Provide the [x, y] coordinate of the cell's center where the given text is located.  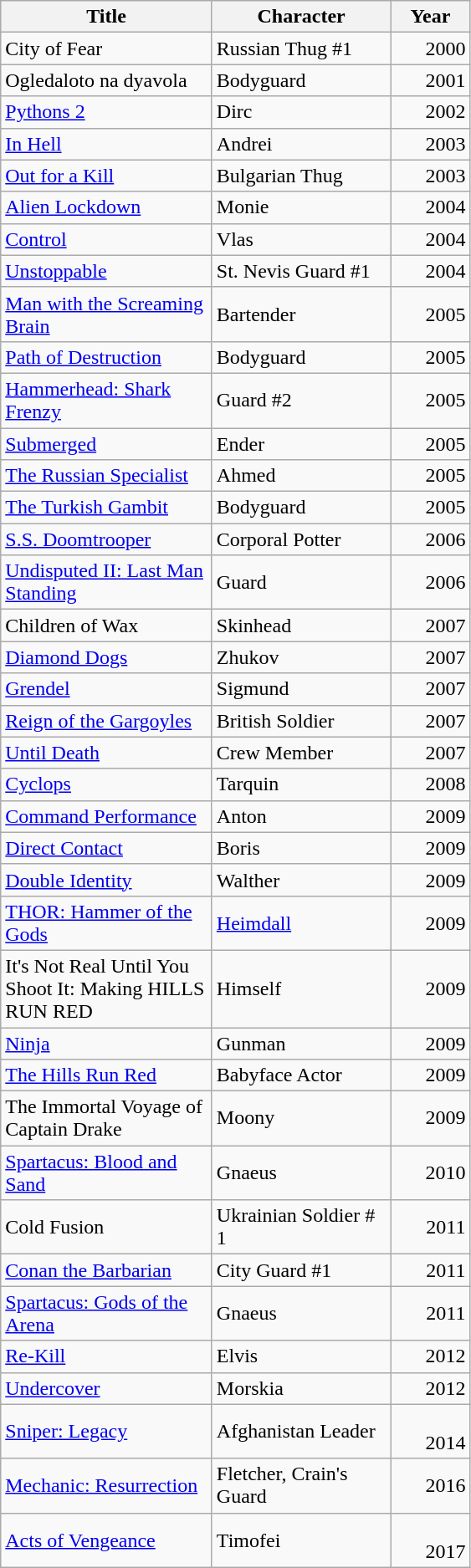
Monie [301, 207]
Ahmed [301, 476]
2010 [430, 1172]
Bulgarian Thug [301, 176]
Fletcher, Crain's Guard [301, 1485]
Morskia [301, 1388]
Bartender [301, 314]
Elvis [301, 1356]
Ogledaloto na dyavola [107, 80]
Double Identity [107, 880]
Walther [301, 880]
Zhukov [301, 657]
Direct Contact [107, 848]
Control [107, 239]
2001 [430, 80]
2008 [430, 784]
Re-Kill [107, 1356]
Corporal Potter [301, 539]
Crew Member [301, 753]
British Soldier [301, 721]
Tarquin [301, 784]
2016 [430, 1485]
Moony [301, 1119]
Children of Wax [107, 626]
Andrei [301, 144]
Cyclops [107, 784]
The Hills Run Red [107, 1075]
Mechanic: Resurrection [107, 1485]
Man with the Screaming Brain [107, 314]
City of Fear [107, 49]
Boris [301, 848]
Grendel [107, 689]
2017 [430, 1540]
Babyface Actor [301, 1075]
Unstoppable [107, 271]
Heimdall [301, 923]
Character [301, 17]
Diamond Dogs [107, 657]
Submerged [107, 444]
2002 [430, 112]
Alien Lockdown [107, 207]
The Immortal Voyage of Captain Drake [107, 1119]
Conan the Barbarian [107, 1270]
Year [430, 17]
2014 [430, 1432]
Skinhead [301, 626]
Spartacus: Blood and Sand [107, 1172]
Until Death [107, 753]
Dirc [301, 112]
2000 [430, 49]
Cold Fusion [107, 1228]
Vlas [301, 239]
Timofei [301, 1540]
Reign of the Gargoyles [107, 721]
St. Nevis Guard #1 [301, 271]
Pythons 2 [107, 112]
Russian Thug #1 [301, 49]
Command Performance [107, 816]
It's Not Real Until You Shoot It: Making HILLS RUN RED [107, 988]
Undisputed II: Last Man Standing [107, 582]
Acts of Vengeance [107, 1540]
The Russian Specialist [107, 476]
Ninja [107, 1043]
Out for a Kill [107, 176]
Ukrainian Soldier # 1 [301, 1228]
Title [107, 17]
Sniper: Legacy [107, 1432]
The Turkish Gambit [107, 508]
Guard #2 [301, 400]
S.S. Doomtrooper [107, 539]
Path of Destruction [107, 357]
City Guard #1 [301, 1270]
Ender [301, 444]
THOR: Hammer of the Gods [107, 923]
Guard [301, 582]
Himself [301, 988]
Undercover [107, 1388]
Gunman [301, 1043]
Spartacus: Gods of the Arena [107, 1313]
In Hell [107, 144]
Sigmund [301, 689]
Anton [301, 816]
Hammerhead: Shark Frenzy [107, 400]
Afghanistan Leader [301, 1432]
